Search for the cell housing the specified text and yield its [X, Y] center coordinate. 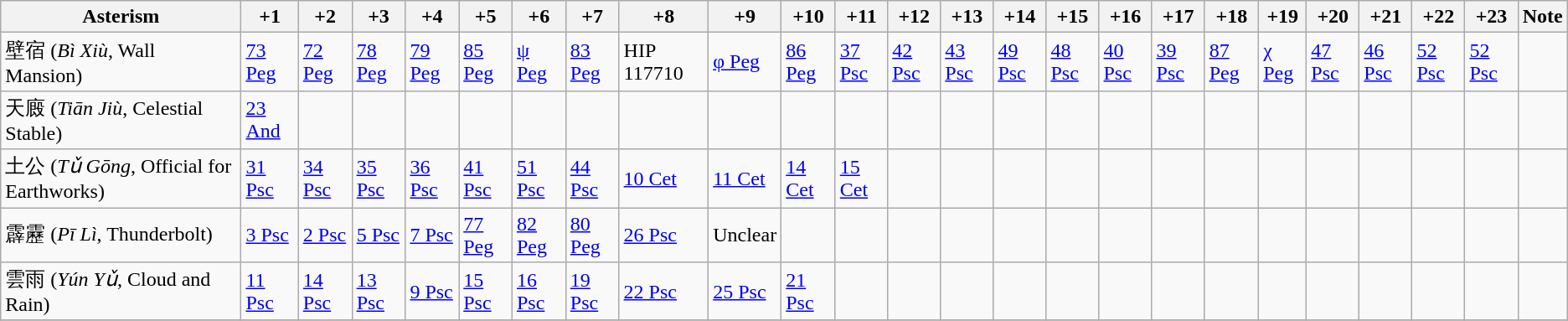
13 Psc [379, 292]
+10 [809, 17]
ψ Peg [539, 62]
10 Cet [663, 179]
+17 [1178, 17]
+18 [1231, 17]
9 Psc [432, 292]
+15 [1072, 17]
15 Psc [486, 292]
+7 [592, 17]
+8 [663, 17]
23 And [270, 120]
39 Psc [1178, 62]
21 Psc [809, 292]
35 Psc [379, 179]
壁宿 (Bì Xiù, Wall Mansion) [121, 62]
+20 [1333, 17]
+3 [379, 17]
+6 [539, 17]
5 Psc [379, 235]
Note [1543, 17]
78 Peg [379, 62]
25 Psc [745, 292]
+4 [432, 17]
86 Peg [809, 62]
43 Psc [967, 62]
+1 [270, 17]
+12 [915, 17]
40 Psc [1126, 62]
72 Peg [325, 62]
15 Cet [861, 179]
83 Peg [592, 62]
41 Psc [486, 179]
22 Psc [663, 292]
42 Psc [915, 62]
2 Psc [325, 235]
φ Peg [745, 62]
82 Peg [539, 235]
雲雨 (Yún Yǔ, Cloud and Rain) [121, 292]
+9 [745, 17]
霹靂 (Pī Lì, Thunderbolt) [121, 235]
+5 [486, 17]
87 Peg [1231, 62]
77 Peg [486, 235]
+2 [325, 17]
+22 [1439, 17]
+19 [1283, 17]
19 Psc [592, 292]
+14 [1020, 17]
14 Psc [325, 292]
73 Peg [270, 62]
49 Psc [1020, 62]
34 Psc [325, 179]
Asterism [121, 17]
+21 [1385, 17]
+11 [861, 17]
48 Psc [1072, 62]
85 Peg [486, 62]
天廄 (Tiān Jiù, Celestial Stable) [121, 120]
31 Psc [270, 179]
47 Psc [1333, 62]
80 Peg [592, 235]
Unclear [745, 235]
79 Peg [432, 62]
44 Psc [592, 179]
11 Cet [745, 179]
36 Psc [432, 179]
46 Psc [1385, 62]
+16 [1126, 17]
χ Peg [1283, 62]
土公 (Tǔ Gōng, Official for Earthworks) [121, 179]
26 Psc [663, 235]
11 Psc [270, 292]
+23 [1491, 17]
3 Psc [270, 235]
14 Cet [809, 179]
37 Psc [861, 62]
+13 [967, 17]
7 Psc [432, 235]
HIP 117710 [663, 62]
51 Psc [539, 179]
16 Psc [539, 292]
